Detect which cell encompasses the target text, then output its [x, y] center coordinate. 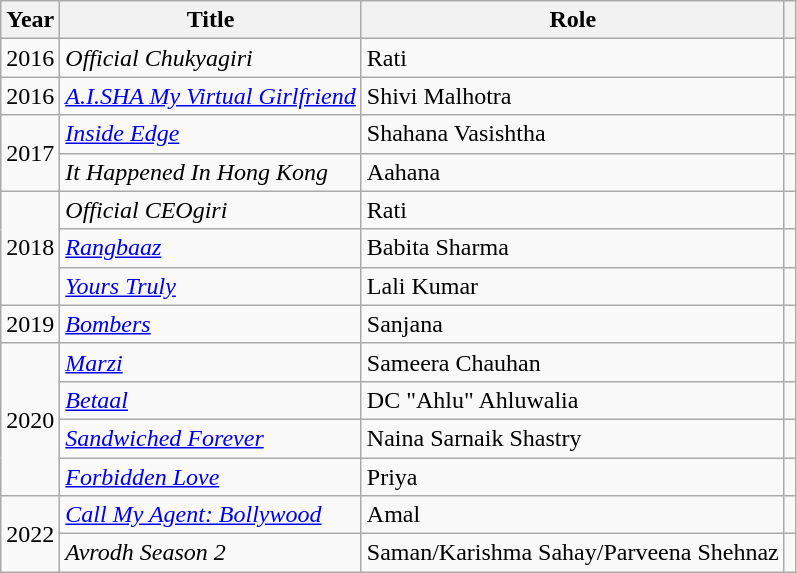
Priya [572, 477]
Shivi Malhotra [572, 96]
Forbidden Love [210, 477]
Official CEOgiri [210, 210]
Sandwiched Forever [210, 438]
Official Chukyagiri [210, 58]
A.I.SHA My Virtual Girlfriend [210, 96]
Betaal [210, 400]
DC "Ahlu" Ahluwalia [572, 400]
Title [210, 20]
2022 [30, 534]
Year [30, 20]
Saman/Karishma Sahay/Parveena Shehnaz [572, 553]
Bombers [210, 324]
Lali Kumar [572, 286]
It Happened In Hong Kong [210, 172]
Babita Sharma [572, 248]
Avrodh Season 2 [210, 553]
Rangbaaz [210, 248]
Shahana Vasishtha [572, 134]
Call My Agent: Bollywood [210, 515]
Aahana [572, 172]
Amal [572, 515]
2017 [30, 153]
Inside Edge [210, 134]
2019 [30, 324]
2018 [30, 248]
2020 [30, 419]
Sameera Chauhan [572, 362]
Role [572, 20]
Naina Sarnaik Shastry [572, 438]
Yours Truly [210, 286]
Sanjana [572, 324]
Marzi [210, 362]
